From the cell containing the given text, extract its center point as (X, Y) coordinate. 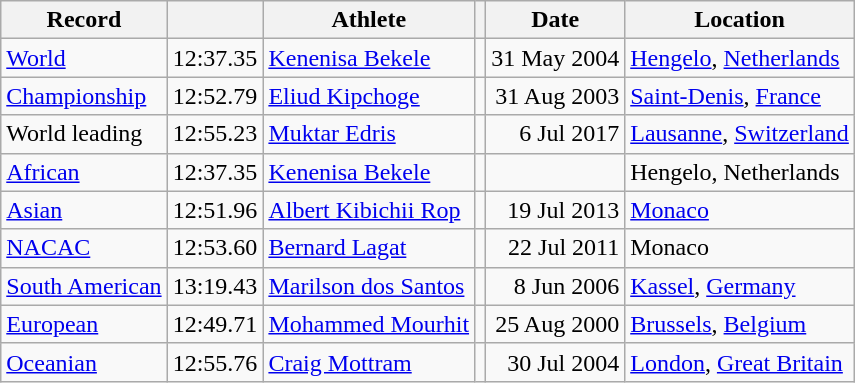
European (84, 324)
Athlete (369, 20)
Lausanne, Switzerland (740, 134)
World leading (84, 134)
Brussels, Belgium (740, 324)
Championship (84, 96)
31 May 2004 (556, 58)
Mohammed Mourhit (369, 324)
30 Jul 2004 (556, 362)
25 Aug 2000 (556, 324)
12:53.60 (215, 248)
London, Great Britain (740, 362)
Location (740, 20)
Craig Mottram (369, 362)
8 Jun 2006 (556, 286)
Saint-Denis, France (740, 96)
22 Jul 2011 (556, 248)
Record (84, 20)
Asian (84, 210)
12:55.23 (215, 134)
12:51.96 (215, 210)
Eliud Kipchoge (369, 96)
NACAC (84, 248)
6 Jul 2017 (556, 134)
13:19.43 (215, 286)
12:55.76 (215, 362)
World (84, 58)
Albert Kibichii Rop (369, 210)
African (84, 172)
Kassel, Germany (740, 286)
31 Aug 2003 (556, 96)
Date (556, 20)
Bernard Lagat (369, 248)
Muktar Edris (369, 134)
Oceanian (84, 362)
19 Jul 2013 (556, 210)
12:52.79 (215, 96)
12:49.71 (215, 324)
Marilson dos Santos (369, 286)
South American (84, 286)
